Scan for the cell matching the given text and deliver its (X, Y) coordinate at center. 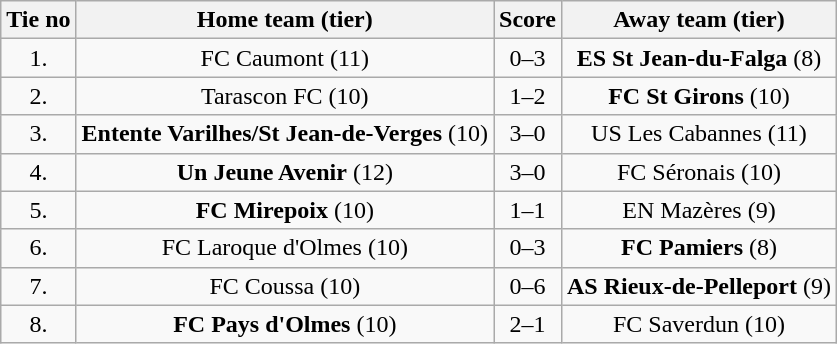
FC Coussa (10) (284, 286)
FC Laroque d'Olmes (10) (284, 248)
Un Jeune Avenir (12) (284, 172)
Entente Varilhes/St Jean-de-Verges (10) (284, 134)
FC St Girons (10) (698, 96)
4. (38, 172)
1. (38, 58)
7. (38, 286)
US Les Cabannes (11) (698, 134)
1–2 (528, 96)
Tarascon FC (10) (284, 96)
FC Caumont (11) (284, 58)
0–6 (528, 286)
Score (528, 20)
Home team (tier) (284, 20)
3. (38, 134)
6. (38, 248)
ES St Jean-du-Falga (8) (698, 58)
FC Séronais (10) (698, 172)
FC Saverdun (10) (698, 324)
5. (38, 210)
1–1 (528, 210)
FC Pamiers (8) (698, 248)
FC Pays d'Olmes (10) (284, 324)
FC Mirepoix (10) (284, 210)
Tie no (38, 20)
2–1 (528, 324)
EN Mazères (9) (698, 210)
8. (38, 324)
Away team (tier) (698, 20)
2. (38, 96)
AS Rieux-de-Pelleport (9) (698, 286)
